For the text-containing cell, return its midpoint in [x, y] coordinate format. 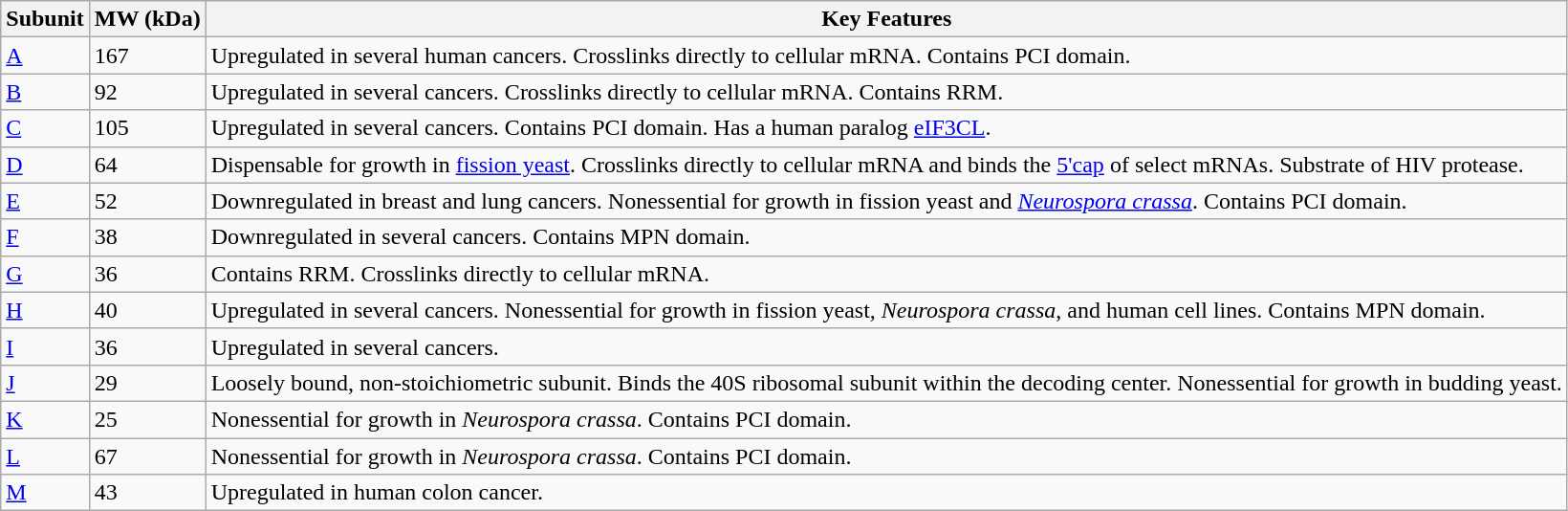
38 [147, 237]
Subunit [45, 19]
Upregulated in several cancers. [886, 346]
64 [147, 165]
J [45, 383]
G [45, 274]
MW (kDa) [147, 19]
52 [147, 201]
Upregulated in human colon cancer. [886, 493]
92 [147, 92]
40 [147, 310]
Upregulated in several human cancers. Crosslinks directly to cellular mRNA. Contains PCI domain. [886, 56]
H [45, 310]
29 [147, 383]
A [45, 56]
43 [147, 493]
K [45, 419]
Dispensable for growth in fission yeast. Crosslinks directly to cellular mRNA and binds the 5'cap of select mRNAs. Substrate of HIV protease. [886, 165]
Upregulated in several cancers. Contains PCI domain. Has a human paralog eIF3CL. [886, 128]
Loosely bound, non-stoichiometric subunit. Binds the 40S ribosomal subunit within the decoding center. Nonessential for growth in budding yeast. [886, 383]
B [45, 92]
L [45, 456]
E [45, 201]
Upregulated in several cancers. Nonessential for growth in fission yeast, Neurospora crassa, and human cell lines. Contains MPN domain. [886, 310]
Contains RRM. Crosslinks directly to cellular mRNA. [886, 274]
M [45, 493]
Upregulated in several cancers. Crosslinks directly to cellular mRNA. Contains RRM. [886, 92]
105 [147, 128]
C [45, 128]
D [45, 165]
I [45, 346]
67 [147, 456]
Downregulated in several cancers. Contains MPN domain. [886, 237]
Key Features [886, 19]
F [45, 237]
Downregulated in breast and lung cancers. Nonessential for growth in fission yeast and Neurospora crassa. Contains PCI domain. [886, 201]
25 [147, 419]
167 [147, 56]
